Detect which cell encompasses the target text, then output its [x, y] center coordinate. 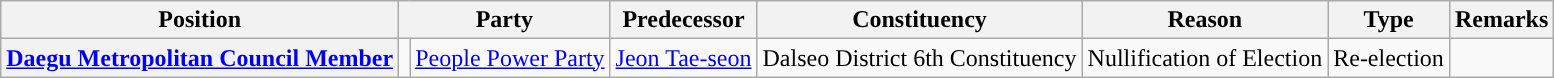
Remarks [1501, 20]
Constituency [920, 20]
Type [1389, 20]
Daegu Metropolitan Council Member [200, 58]
Re-election [1389, 58]
Predecessor [684, 20]
Reason [1205, 20]
Party [504, 20]
People Power Party [510, 58]
Position [200, 20]
Dalseo District 6th Constituency [920, 58]
Nullification of Election [1205, 58]
Jeon Tae-seon [684, 58]
